Find where the given text appears and provide that cell's center as (x, y) coordinate. 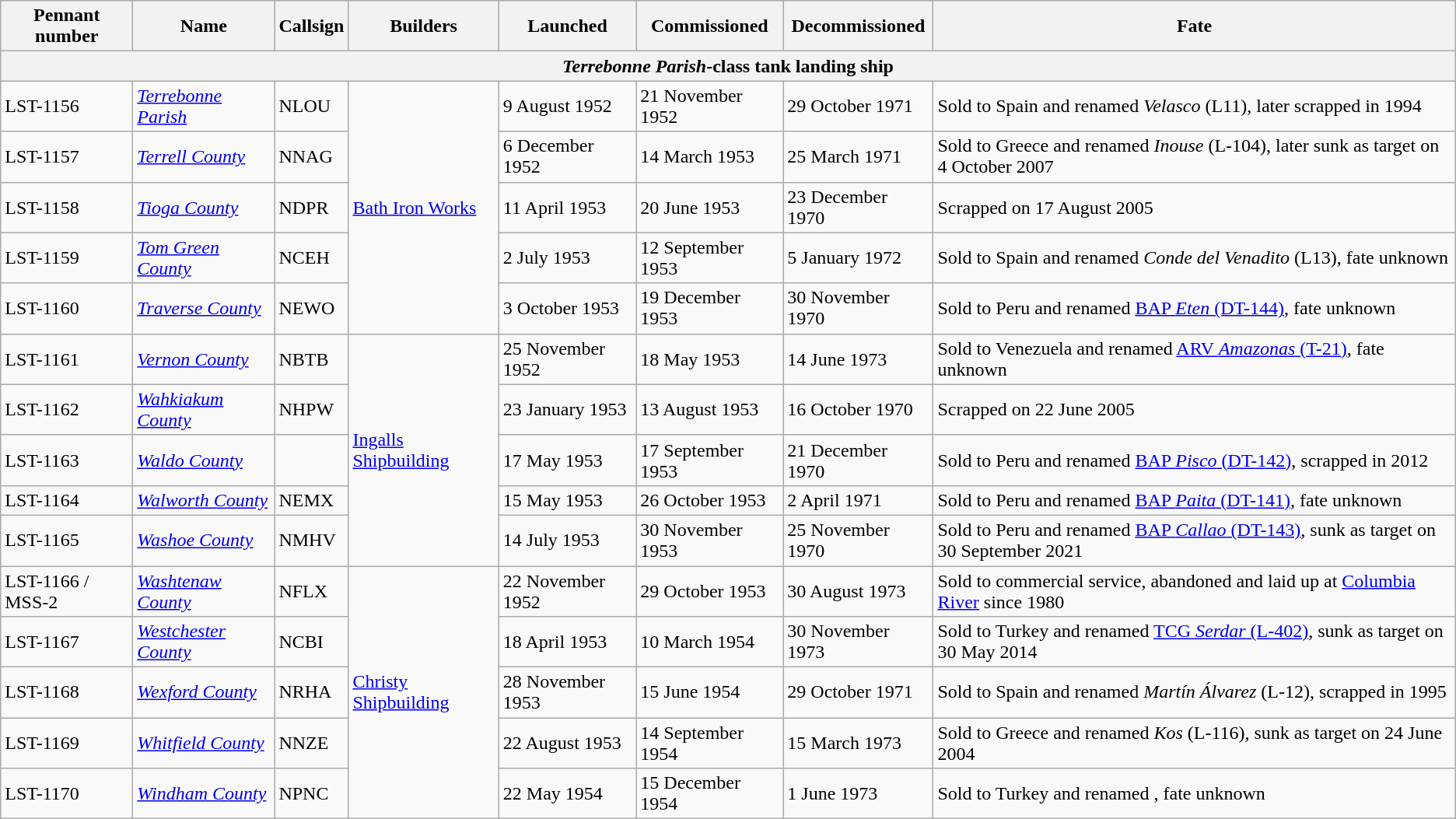
18 April 1953 (568, 642)
Pennant number (67, 26)
LST-1162 (67, 409)
3 October 1953 (568, 308)
Sold to Turkey and renamed TCG Serdar (L-402), sunk as target on 30 May 2014 (1195, 642)
25 March 1971 (859, 157)
Windham County (204, 793)
LST-1161 (67, 359)
Wexford County (204, 692)
Fate (1195, 26)
30 August 1973 (859, 591)
LST-1156 (67, 106)
23 December 1970 (859, 207)
Sold to Spain and renamed Conde del Venadito (L13), fate unknown (1195, 258)
15 May 1953 (568, 500)
19 December 1953 (709, 308)
21 November 1952 (709, 106)
17 September 1953 (709, 460)
Builders (423, 26)
Walworth County (204, 500)
Sold to Peru and renamed BAP Callao (DT-143), sunk as target on 30 September 2021 (1195, 540)
22 November 1952 (568, 591)
9 August 1952 (568, 106)
LST-1168 (67, 692)
LST-1160 (67, 308)
25 November 1970 (859, 540)
NRHA (311, 692)
LST-1166 / MSS-2 (67, 591)
Westchester County (204, 642)
Sold to Spain and renamed Velasco (L11), later scrapped in 1994 (1195, 106)
30 November 1970 (859, 308)
NCEH (311, 258)
Tioga County (204, 207)
NHPW (311, 409)
26 October 1953 (709, 500)
18 May 1953 (709, 359)
25 November 1952 (568, 359)
Bath Iron Works (423, 207)
30 November 1973 (859, 642)
Launched (568, 26)
LST-1170 (67, 793)
14 March 1953 (709, 157)
Decommissioned (859, 26)
15 December 1954 (709, 793)
Scrapped on 22 June 2005 (1195, 409)
23 January 1953 (568, 409)
LST-1163 (67, 460)
16 October 1970 (859, 409)
Terrebonne Parish (204, 106)
29 October 1953 (709, 591)
12 September 1953 (709, 258)
2 April 1971 (859, 500)
10 March 1954 (709, 642)
14 September 1954 (709, 744)
5 January 1972 (859, 258)
Washoe County (204, 540)
14 June 1973 (859, 359)
Traverse County (204, 308)
30 November 1953 (709, 540)
15 March 1973 (859, 744)
22 May 1954 (568, 793)
20 June 1953 (709, 207)
21 December 1970 (859, 460)
Sold to Spain and renamed Martín Álvarez (L-12), scrapped in 1995 (1195, 692)
Sold to commercial service, abandoned and laid up at Columbia River since 1980 (1195, 591)
NMHV (311, 540)
Christy Shipbuilding (423, 692)
LST-1165 (67, 540)
NCBI (311, 642)
17 May 1953 (568, 460)
Name (204, 26)
14 July 1953 (568, 540)
28 November 1953 (568, 692)
Wahkiakum County (204, 409)
Tom Green County (204, 258)
NNZE (311, 744)
Scrapped on 17 August 2005 (1195, 207)
LST-1158 (67, 207)
6 December 1952 (568, 157)
Vernon County (204, 359)
NEWO (311, 308)
NPNC (311, 793)
13 August 1953 (709, 409)
NFLX (311, 591)
LST-1169 (67, 744)
Ingalls Shipbuilding (423, 450)
22 August 1953 (568, 744)
Sold to Venezuela and renamed ARV Amazonas (T-21), fate unknown (1195, 359)
Waldo County (204, 460)
NNAG (311, 157)
LST-1159 (67, 258)
NLOU (311, 106)
Whitfield County (204, 744)
Sold to Peru and renamed BAP Paita (DT-141), fate unknown (1195, 500)
LST-1167 (67, 642)
11 April 1953 (568, 207)
1 June 1973 (859, 793)
2 July 1953 (568, 258)
Terrell County (204, 157)
Commissioned (709, 26)
Sold to Peru and renamed BAP Eten (DT-144), fate unknown (1195, 308)
15 June 1954 (709, 692)
NEMX (311, 500)
Washtenaw County (204, 591)
NDPR (311, 207)
Sold to Greece and renamed Kos (L-116), sunk as target on 24 June 2004 (1195, 744)
Sold to Greece and renamed Inouse (L-104), later sunk as target on 4 October 2007 (1195, 157)
NBTB (311, 359)
Terrebonne Parish-class tank landing ship (728, 66)
Sold to Peru and renamed BAP Pisco (DT-142), scrapped in 2012 (1195, 460)
Sold to Turkey and renamed , fate unknown (1195, 793)
Callsign (311, 26)
LST-1164 (67, 500)
LST-1157 (67, 157)
